For the text-containing cell, return its midpoint in [X, Y] coordinate format. 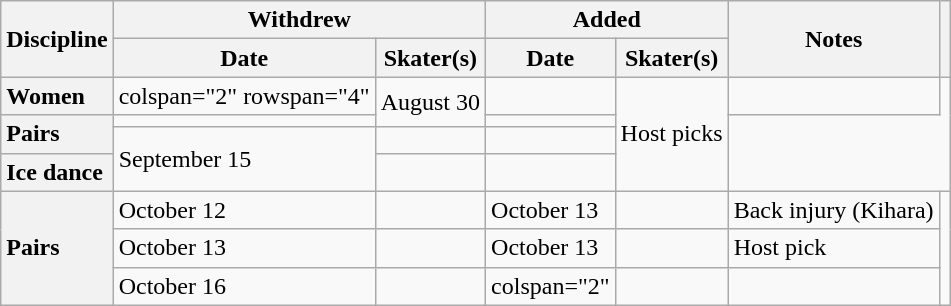
Notes [834, 39]
colspan="2" rowspan="4" [244, 96]
Women [57, 96]
Host pick [834, 248]
September 15 [244, 158]
Added [608, 20]
Ice dance [57, 172]
Back injury (Kihara) [834, 210]
October 12 [244, 210]
August 30 [430, 102]
Host picks [672, 134]
colspan="2" [551, 286]
October 16 [244, 286]
Discipline [57, 39]
Withdrew [299, 20]
